Pinpoint the cell where the given text exists, returning its [x, y] midpoint coordinate. 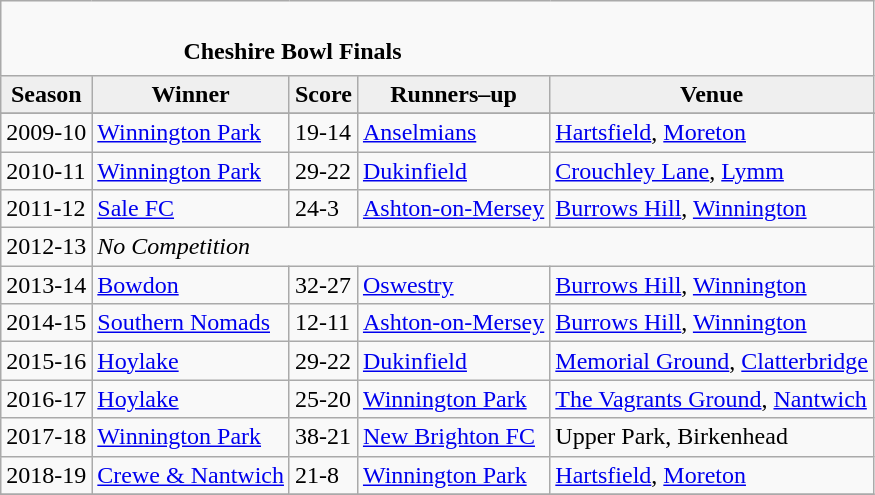
Crewe & Nantwich [191, 475]
2017-18 [46, 437]
2015-16 [46, 361]
12-11 [323, 323]
Southern Nomads [191, 323]
Anselmians [453, 132]
Sale FC [191, 209]
Upper Park, Birkenhead [712, 437]
Crouchley Lane, Lymm [712, 171]
32-27 [323, 285]
2014-15 [46, 323]
2013-14 [46, 285]
2009-10 [46, 132]
2011-12 [46, 209]
Winner [191, 94]
25-20 [323, 399]
Bowdon [191, 285]
2018-19 [46, 475]
24-3 [323, 209]
New Brighton FC [453, 437]
2010-11 [46, 171]
21-8 [323, 475]
No Competition [483, 247]
Season [46, 94]
19-14 [323, 132]
2016-17 [46, 399]
Score [323, 94]
Memorial Ground, Clatterbridge [712, 361]
Venue [712, 94]
Oswestry [453, 285]
38-21 [323, 437]
The Vagrants Ground, Nantwich [712, 399]
Runners–up [453, 94]
2012-13 [46, 247]
